Pinpoint the cell where the given text exists, returning its (x, y) midpoint coordinate. 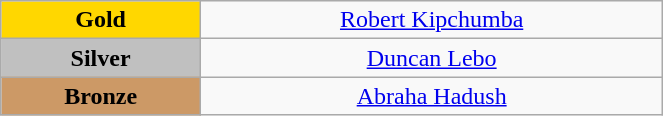
Robert Kipchumba (431, 20)
Abraha Hadush (431, 96)
Silver (101, 58)
Gold (101, 20)
Bronze (101, 96)
Duncan Lebo (431, 58)
